Provide the [X, Y] coordinate of the cell's center where the given text is located.  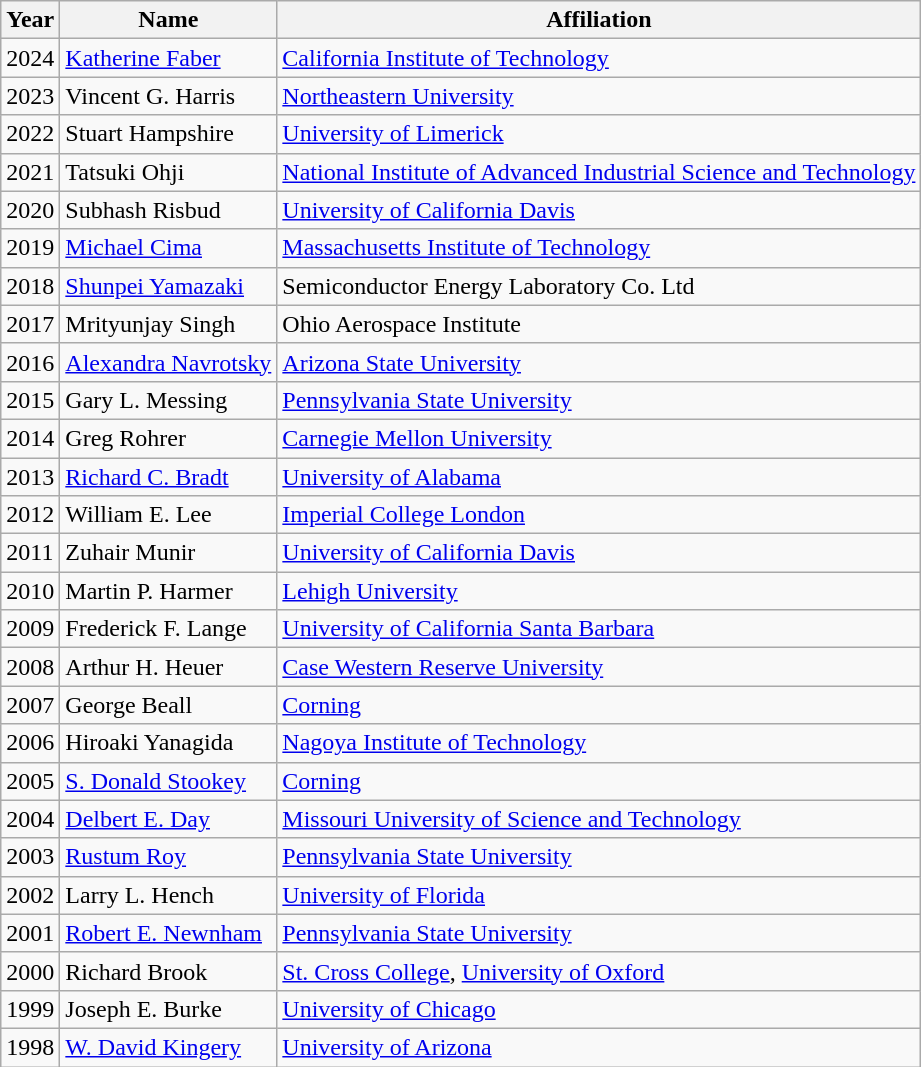
Zuhair Munir [168, 553]
2019 [30, 248]
Tatsuki Ohji [168, 172]
Delbert E. Day [168, 819]
Massachusetts Institute of Technology [599, 248]
Missouri University of Science and Technology [599, 819]
University of Arizona [599, 1047]
Subhash Risbud [168, 210]
2017 [30, 324]
Martin P. Harmer [168, 591]
Shunpei Yamazaki [168, 286]
Stuart Hampshire [168, 134]
William E. Lee [168, 515]
National Institute of Advanced Industrial Science and Technology [599, 172]
Robert E. Newnham [168, 933]
Arizona State University [599, 362]
Ohio Aerospace Institute [599, 324]
Frederick F. Lange [168, 629]
2006 [30, 743]
2023 [30, 96]
2000 [30, 971]
2014 [30, 438]
S. Donald Stookey [168, 781]
Affiliation [599, 20]
2003 [30, 857]
2018 [30, 286]
2009 [30, 629]
Semiconductor Energy Laboratory Co. Ltd [599, 286]
Mrityunjay Singh [168, 324]
Imperial College London [599, 515]
Joseph E. Burke [168, 1009]
Hiroaki Yanagida [168, 743]
2010 [30, 591]
Alexandra Navrotsky [168, 362]
Lehigh University [599, 591]
Vincent G. Harris [168, 96]
Gary L. Messing [168, 400]
Northeastern University [599, 96]
Year [30, 20]
2015 [30, 400]
University of Florida [599, 895]
University of California Santa Barbara [599, 629]
Greg Rohrer [168, 438]
Name [168, 20]
Carnegie Mellon University [599, 438]
California Institute of Technology [599, 58]
2008 [30, 667]
1999 [30, 1009]
University of Chicago [599, 1009]
2005 [30, 781]
2016 [30, 362]
University of Limerick [599, 134]
W. David Kingery [168, 1047]
2022 [30, 134]
Katherine Faber [168, 58]
Richard Brook [168, 971]
University of Alabama [599, 477]
2001 [30, 933]
2012 [30, 515]
2024 [30, 58]
2011 [30, 553]
George Beall [168, 705]
Michael Cima [168, 248]
2007 [30, 705]
Nagoya Institute of Technology [599, 743]
Arthur H. Heuer [168, 667]
1998 [30, 1047]
Rustum Roy [168, 857]
2021 [30, 172]
2002 [30, 895]
2004 [30, 819]
2013 [30, 477]
Richard C. Bradt [168, 477]
Larry L. Hench [168, 895]
St. Cross College, University of Oxford [599, 971]
2020 [30, 210]
Case Western Reserve University [599, 667]
